For the text-containing cell, return its midpoint in [X, Y] coordinate format. 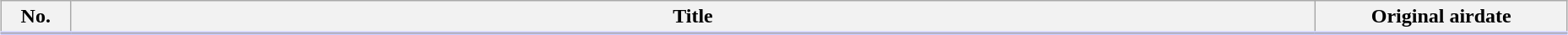
No. [35, 17]
Title [693, 17]
Original airdate [1441, 17]
